Extract the [X, Y] coordinate from the center of the cell holding the provided text.  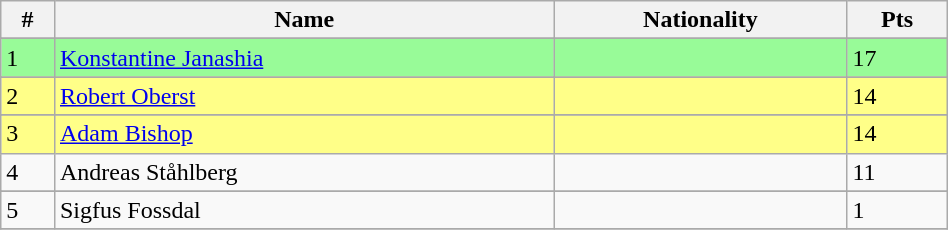
Adam Bishop [304, 134]
Konstantine Janashia [304, 58]
Sigfus Fossdal [304, 210]
17 [897, 58]
Name [304, 20]
11 [897, 172]
3 [28, 134]
# [28, 20]
2 [28, 96]
Robert Oberst [304, 96]
Pts [897, 20]
5 [28, 210]
4 [28, 172]
Nationality [700, 20]
Andreas Ståhlberg [304, 172]
